Pinpoint the cell where the given text exists, returning its (X, Y) midpoint coordinate. 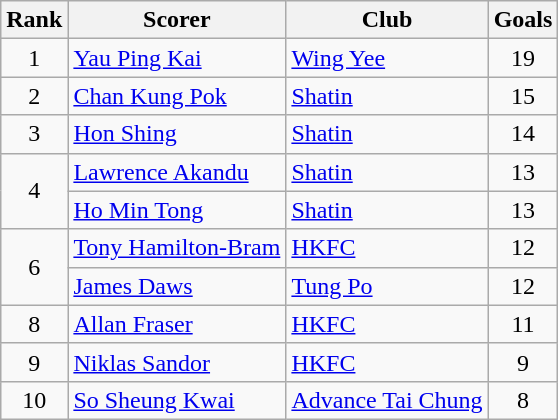
19 (523, 58)
1 (34, 58)
Niklas Sandor (177, 362)
Tung Po (387, 286)
Club (387, 20)
Wing Yee (387, 58)
Hon Shing (177, 134)
4 (34, 191)
15 (523, 96)
2 (34, 96)
Yau Ping Kai (177, 58)
Lawrence Akandu (177, 172)
Advance Tai Chung (387, 400)
Chan Kung Pok (177, 96)
Rank (34, 20)
6 (34, 267)
11 (523, 324)
Tony Hamilton-Bram (177, 248)
Goals (523, 20)
James Daws (177, 286)
Scorer (177, 20)
Ho Min Tong (177, 210)
10 (34, 400)
Allan Fraser (177, 324)
14 (523, 134)
3 (34, 134)
So Sheung Kwai (177, 400)
